Capture the cell that displays the provided text and extract its [x, y] central coordinate. 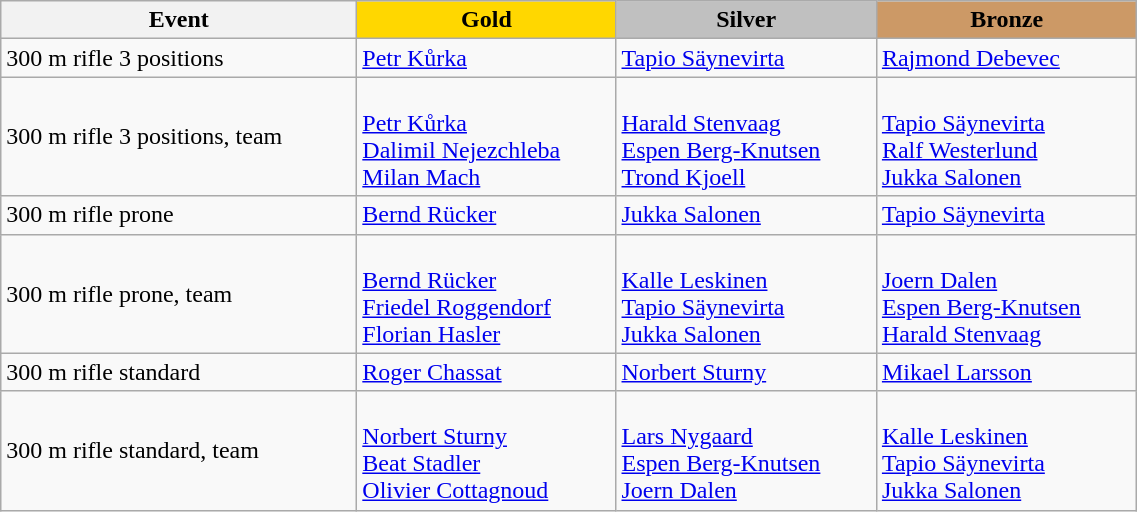
Tapio SäynevirtaRalf WesterlundJukka Salonen [1006, 136]
Jukka Salonen [746, 215]
Harald StenvaagEspen Berg-KnutsenTrond Kjoell [746, 136]
Roger Chassat [486, 372]
Joern DalenEspen Berg-KnutsenHarald Stenvaag [1006, 294]
Bernd Rücker [486, 215]
300 m rifle 3 positions [179, 58]
Bernd RückerFriedel RoggendorfFlorian Hasler [486, 294]
Norbert Sturny [746, 372]
Silver [746, 20]
300 m rifle prone [179, 215]
Norbert SturnyBeat StadlerOlivier Cottagnoud [486, 450]
300 m rifle standard, team [179, 450]
300 m rifle prone, team [179, 294]
Rajmond Debevec [1006, 58]
300 m rifle standard [179, 372]
Event [179, 20]
300 m rifle 3 positions, team [179, 136]
Petr Kůrka [486, 58]
Gold [486, 20]
Bronze [1006, 20]
Petr KůrkaDalimil NejezchlebaMilan Mach [486, 136]
Mikael Larsson [1006, 372]
Lars NygaardEspen Berg-KnutsenJoern Dalen [746, 450]
